From the cell containing the given text, extract its center point as [x, y] coordinate. 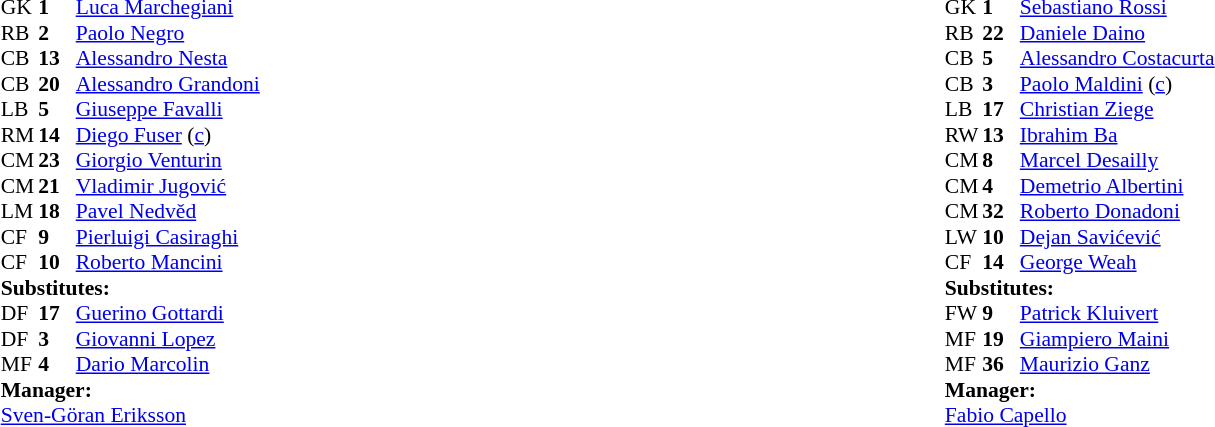
32 [1001, 211]
Ibrahim Ba [1118, 135]
19 [1001, 339]
Guerino Gottardi [168, 313]
RM [20, 135]
Patrick Kluivert [1118, 313]
Demetrio Albertini [1118, 186]
20 [57, 84]
Pavel Nedvěd [168, 211]
Vladimir Jugović [168, 186]
Dejan Savićević [1118, 237]
Alessandro Costacurta [1118, 59]
Alessandro Grandoni [168, 84]
21 [57, 186]
FW [964, 313]
Pierluigi Casiraghi [168, 237]
Paolo Negro [168, 33]
Giovanni Lopez [168, 339]
Giorgio Venturin [168, 161]
8 [1001, 161]
36 [1001, 365]
LM [20, 211]
RW [964, 135]
Diego Fuser (c) [168, 135]
Alessandro Nesta [168, 59]
Daniele Daino [1118, 33]
Giuseppe Favalli [168, 109]
22 [1001, 33]
Christian Ziege [1118, 109]
George Weah [1118, 263]
18 [57, 211]
Roberto Donadoni [1118, 211]
23 [57, 161]
2 [57, 33]
Dario Marcolin [168, 365]
LW [964, 237]
Maurizio Ganz [1118, 365]
Roberto Mancini [168, 263]
Paolo Maldini (c) [1118, 84]
Giampiero Maini [1118, 339]
Marcel Desailly [1118, 161]
